Scan for the cell matching the given text and deliver its (X, Y) coordinate at center. 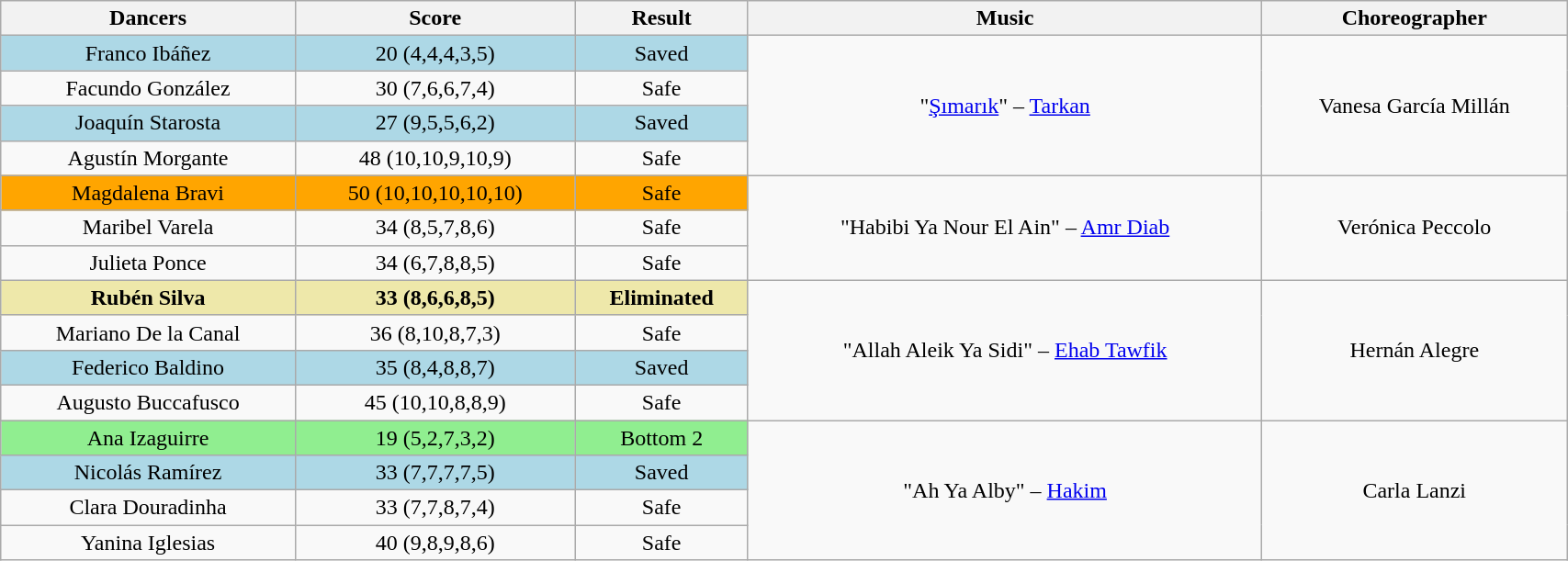
34 (8,5,7,8,6) (435, 228)
Result (661, 18)
Rubén Silva (149, 297)
Carla Lanzi (1415, 490)
Facundo González (149, 88)
Dancers (149, 18)
"Allah Aleik Ya Sidi" – Ehab Tawfik (1005, 350)
35 (8,4,8,8,7) (435, 367)
Nicolás Ramírez (149, 473)
33 (8,6,6,8,5) (435, 297)
"Şımarık" – Tarkan (1005, 106)
Federico Baldino (149, 367)
48 (10,10,9,10,9) (435, 158)
Joaquín Starosta (149, 123)
Score (435, 18)
33 (7,7,7,7,5) (435, 473)
Clara Douradinha (149, 508)
30 (7,6,6,7,4) (435, 88)
Choreographer (1415, 18)
Music (1005, 18)
50 (10,10,10,10,10) (435, 193)
Hernán Alegre (1415, 350)
27 (9,5,5,6,2) (435, 123)
Maribel Varela (149, 228)
Agustín Morgante (149, 158)
Verónica Peccolo (1415, 228)
Yanina Iglesias (149, 543)
"Ah Ya Alby" – Hakim (1005, 490)
20 (4,4,4,3,5) (435, 53)
Bottom 2 (661, 438)
Eliminated (661, 297)
Franco Ibáñez (149, 53)
34 (6,7,8,8,5) (435, 263)
Mariano De la Canal (149, 332)
Vanesa García Millán (1415, 106)
36 (8,10,8,7,3) (435, 332)
Julieta Ponce (149, 263)
Magdalena Bravi (149, 193)
Augusto Buccafusco (149, 402)
19 (5,2,7,3,2) (435, 438)
45 (10,10,8,8,9) (435, 402)
40 (9,8,9,8,6) (435, 543)
"Habibi Ya Nour El Ain" – Amr Diab (1005, 228)
33 (7,7,8,7,4) (435, 508)
Ana Izaguirre (149, 438)
